Output the (X, Y) coordinate of the center of the cell containing the given text.  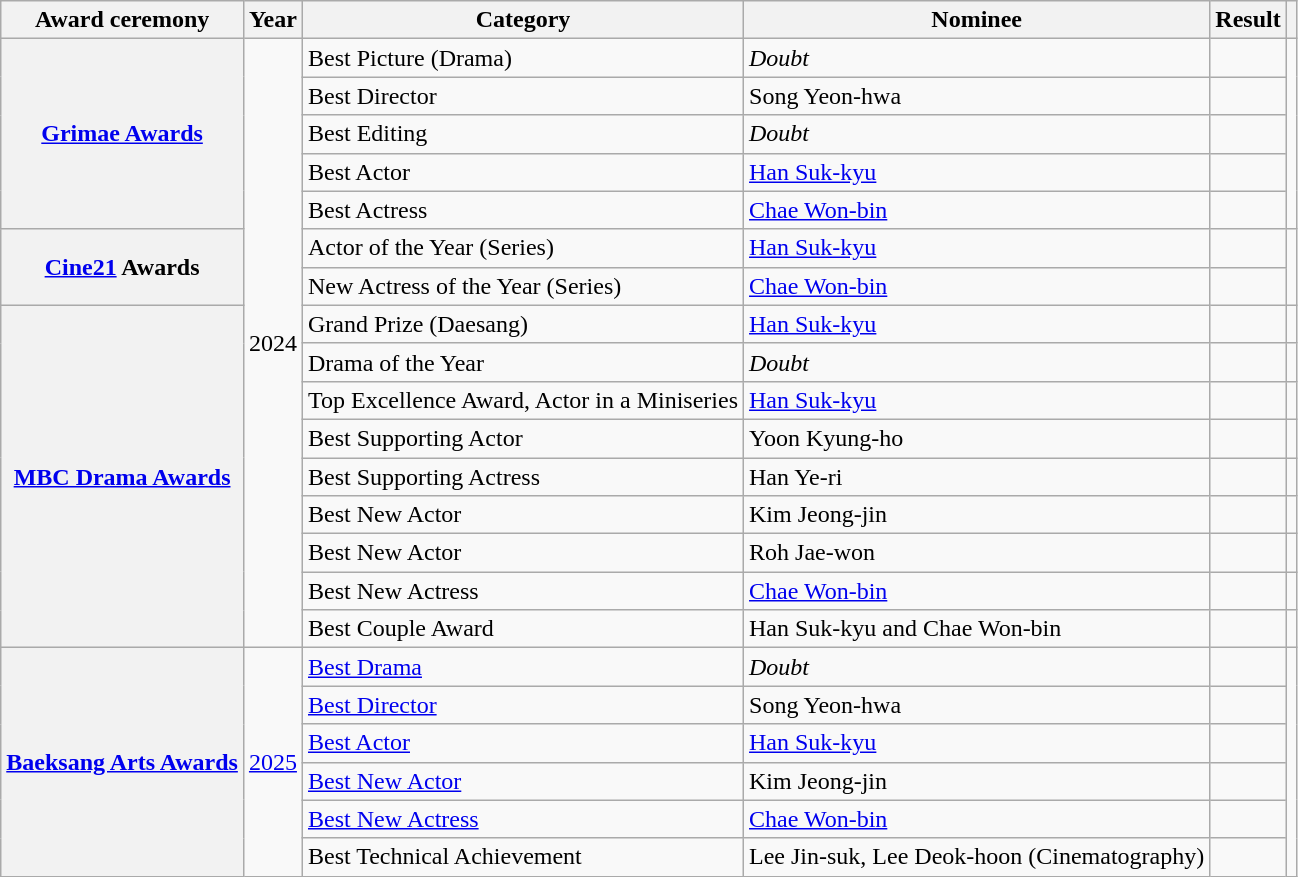
Best Picture (Drama) (522, 58)
Nominee (977, 20)
Category (522, 20)
2025 (272, 762)
Best Supporting Actress (522, 477)
Roh Jae-won (977, 553)
Best Drama (522, 667)
Grand Prize (Daesang) (522, 324)
Yoon Kyung-ho (977, 438)
New Actress of the Year (Series) (522, 286)
Best Couple Award (522, 629)
Drama of the Year (522, 362)
2024 (272, 344)
Best Actress (522, 210)
Award ceremony (122, 20)
Han Suk-kyu and Chae Won-bin (977, 629)
Han Ye-ri (977, 477)
Best Supporting Actor (522, 438)
Grimae Awards (122, 134)
Best Technical Achievement (522, 857)
Baeksang Arts Awards (122, 762)
Lee Jin-suk, Lee Deok-hoon (Cinematography) (977, 857)
MBC Drama Awards (122, 476)
Year (272, 20)
Result (1248, 20)
Top Excellence Award, Actor in a Miniseries (522, 400)
Cine21 Awards (122, 267)
Actor of the Year (Series) (522, 248)
Best Editing (522, 134)
